Search for the cell housing the specified text and yield its [X, Y] center coordinate. 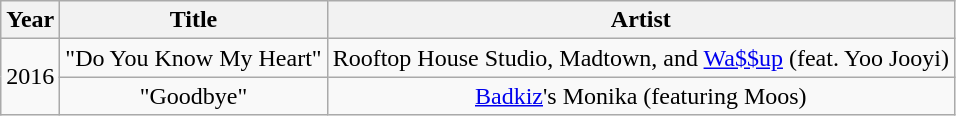
Artist [640, 20]
"Goodbye" [194, 96]
Rooftop House Studio, Madtown, and Wa$$up (feat. Yoo Jooyi) [640, 58]
"Do You Know My Heart" [194, 58]
Year [30, 20]
2016 [30, 77]
Badkiz's Monika (featuring Moos) [640, 96]
Title [194, 20]
